Provide the (x, y) coordinate of the cell's center where the given text is located.  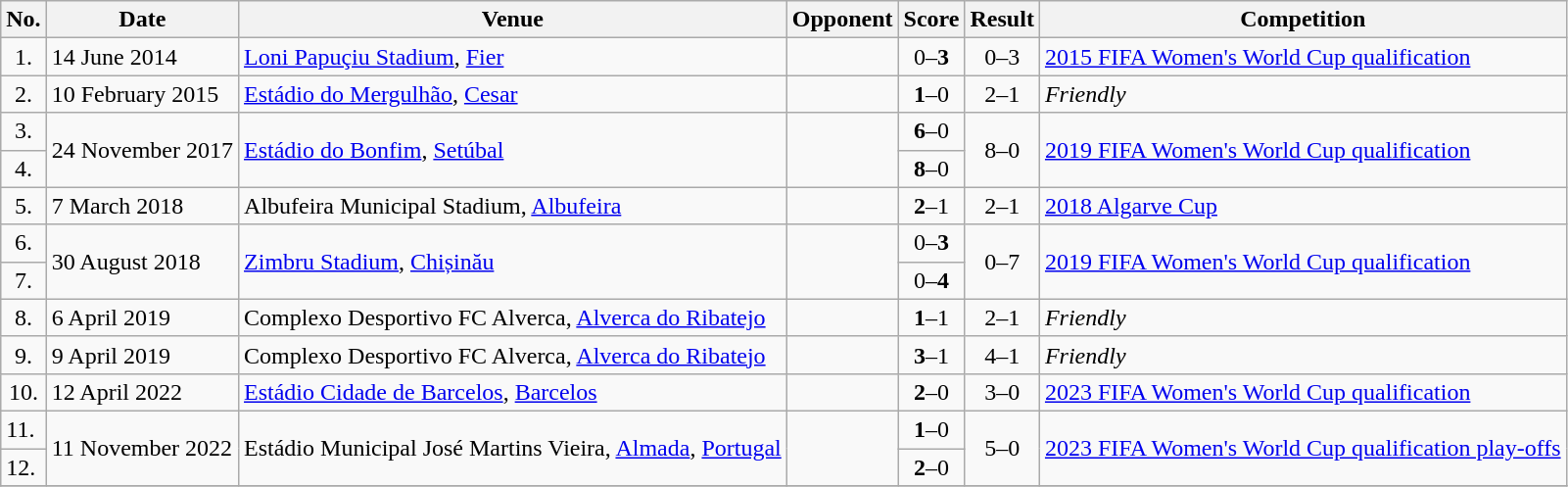
10 February 2015 (142, 94)
5–0 (1002, 448)
3. (24, 131)
12. (24, 467)
4–1 (1002, 355)
9 April 2019 (142, 355)
3–0 (1002, 392)
3–1 (931, 355)
Zimbru Stadium, Chișinău (513, 262)
Competition (1303, 20)
2018 Algarve Cup (1303, 206)
6. (24, 243)
10. (24, 392)
Estádio Cidade de Barcelos, Barcelos (513, 392)
Opponent (842, 20)
1. (24, 57)
11. (24, 429)
Result (1002, 20)
Loni Papuçiu Stadium, Fier (513, 57)
0–7 (1002, 262)
30 August 2018 (142, 262)
2. (24, 94)
7. (24, 280)
No. (24, 20)
1–1 (931, 317)
2023 FIFA Women's World Cup qualification (1303, 392)
Venue (513, 20)
Score (931, 20)
Estádio Municipal José Martins Vieira, Almada, Portugal (513, 448)
2023 FIFA Women's World Cup qualification play-offs (1303, 448)
Date (142, 20)
8. (24, 317)
24 November 2017 (142, 150)
12 April 2022 (142, 392)
11 November 2022 (142, 448)
Albufeira Municipal Stadium, Albufeira (513, 206)
0–4 (931, 280)
14 June 2014 (142, 57)
2015 FIFA Women's World Cup qualification (1303, 57)
5. (24, 206)
4. (24, 169)
6 April 2019 (142, 317)
9. (24, 355)
7 March 2018 (142, 206)
6–0 (931, 131)
Estádio do Mergulhão, Cesar (513, 94)
Estádio do Bonfim, Setúbal (513, 150)
